Capture the cell that displays the provided text and extract its [x, y] central coordinate. 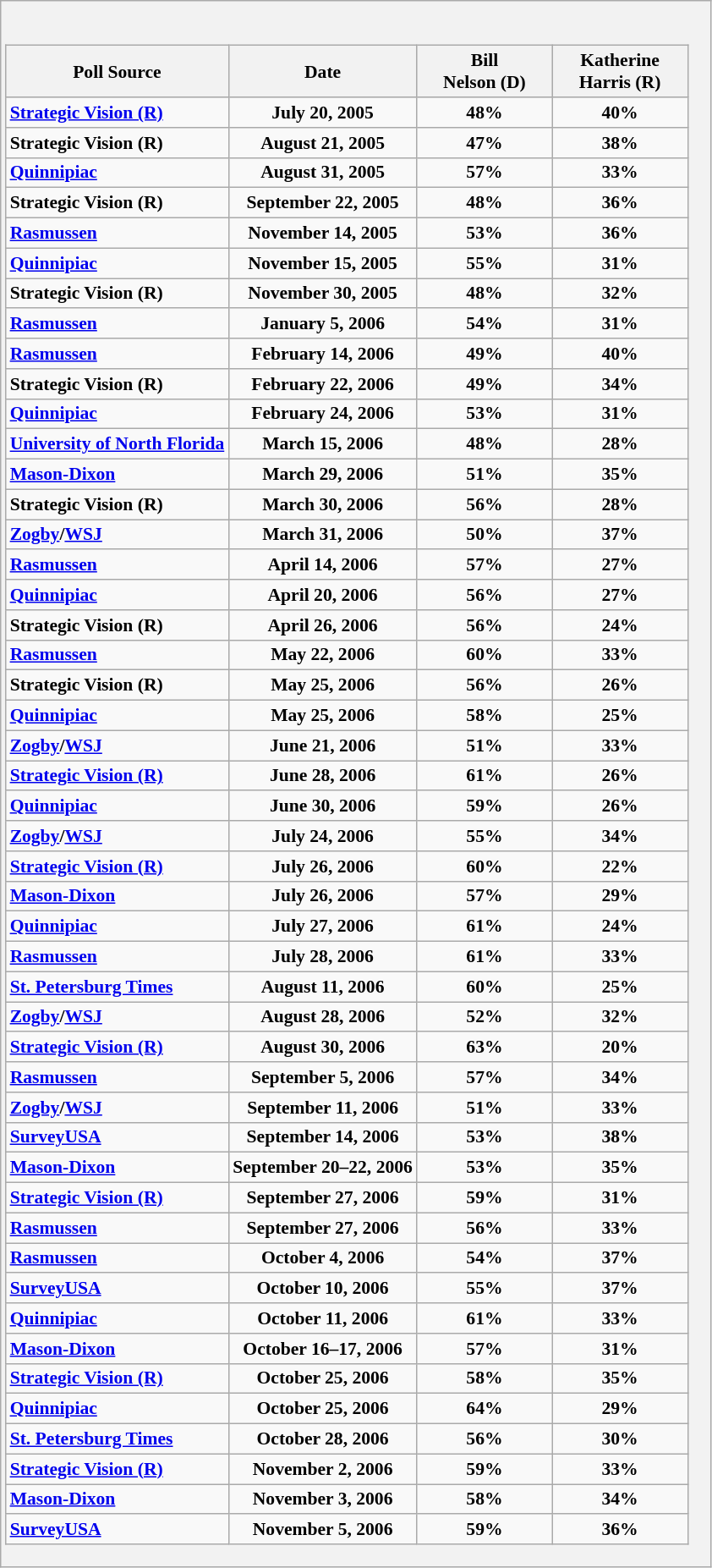
March 15, 2006 [323, 444]
June 21, 2006 [323, 745]
November 30, 2005 [323, 294]
August 30, 2006 [323, 1048]
July 27, 2006 [323, 927]
March 30, 2006 [323, 504]
May 22, 2006 [323, 655]
June 30, 2006 [323, 806]
September 22, 2005 [323, 203]
November 15, 2005 [323, 263]
BillNelson (D) [485, 71]
30% [620, 1439]
July 20, 2005 [323, 113]
April 20, 2006 [323, 595]
February 14, 2006 [323, 354]
63% [485, 1048]
September 20–22, 2006 [323, 1168]
March 29, 2006 [323, 475]
University of North Florida [118, 444]
50% [485, 535]
November 5, 2006 [323, 1530]
22% [620, 867]
November 3, 2006 [323, 1499]
October 11, 2006 [323, 1318]
September 11, 2006 [323, 1108]
October 10, 2006 [323, 1289]
August 31, 2005 [323, 173]
August 28, 2006 [323, 1017]
KatherineHarris (R) [620, 71]
August 11, 2006 [323, 987]
47% [485, 143]
February 24, 2006 [323, 414]
64% [485, 1409]
20% [620, 1048]
November 14, 2005 [323, 234]
Date [323, 71]
September 5, 2006 [323, 1077]
July 24, 2006 [323, 836]
October 4, 2006 [323, 1258]
March 31, 2006 [323, 535]
October 28, 2006 [323, 1439]
April 26, 2006 [323, 625]
November 2, 2006 [323, 1469]
April 14, 2006 [323, 565]
June 28, 2006 [323, 776]
October 16–17, 2006 [323, 1349]
September 14, 2006 [323, 1137]
52% [485, 1017]
February 22, 2006 [323, 384]
January 5, 2006 [323, 324]
Poll Source [118, 71]
July 28, 2006 [323, 957]
August 21, 2005 [323, 143]
